Output the (x, y) coordinate of the center of the cell containing the given text.  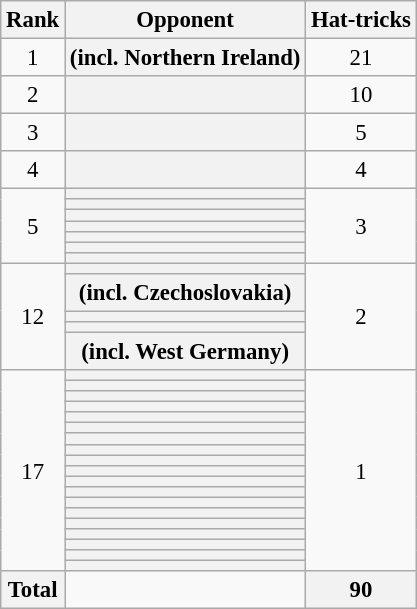
(incl. Czechoslovakia) (186, 293)
21 (362, 58)
17 (33, 470)
Hat-tricks (362, 20)
Total (33, 590)
12 (33, 316)
(incl. West Germany) (186, 351)
90 (362, 590)
(incl. Northern Ireland) (186, 58)
Rank (33, 20)
10 (362, 95)
Opponent (186, 20)
